Provide the [x, y] coordinate of the cell's center where the given text is located.  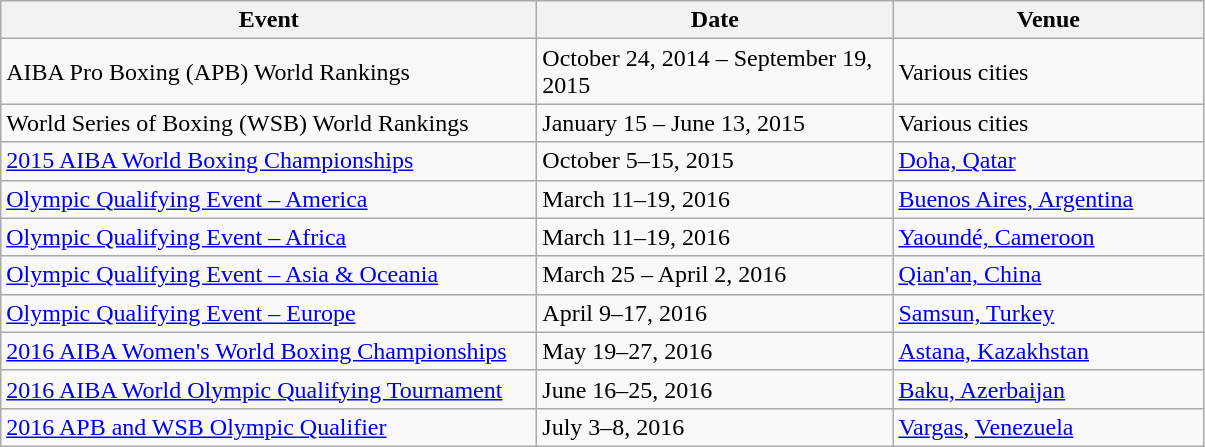
Event [269, 20]
Doha, Qatar [1048, 161]
AIBA Pro Boxing (APB) World Rankings [269, 72]
Olympic Qualifying Event – Africa [269, 237]
2016 APB and WSB Olympic Qualifier [269, 427]
Date [715, 20]
Buenos Aires, Argentina [1048, 199]
Venue [1048, 20]
October 24, 2014 – September 19, 2015 [715, 72]
January 15 – June 13, 2015 [715, 123]
Vargas, Venezuela [1048, 427]
Samsun, Turkey [1048, 313]
Qian'an, China [1048, 275]
Olympic Qualifying Event – America [269, 199]
July 3–8, 2016 [715, 427]
Baku, Azerbaijan [1048, 389]
Olympic Qualifying Event – Asia & Oceania [269, 275]
Astana, Kazakhstan [1048, 351]
June 16–25, 2016 [715, 389]
May 19–27, 2016 [715, 351]
Olympic Qualifying Event – Europe [269, 313]
Yaoundé, Cameroon [1048, 237]
World Series of Boxing (WSB) World Rankings [269, 123]
2016 AIBA World Olympic Qualifying Tournament [269, 389]
October 5–15, 2015 [715, 161]
2016 AIBA Women's World Boxing Championships [269, 351]
2015 AIBA World Boxing Championships [269, 161]
March 25 – April 2, 2016 [715, 275]
April 9–17, 2016 [715, 313]
